Locate the cell with the specified text and output its (X, Y) center coordinate. 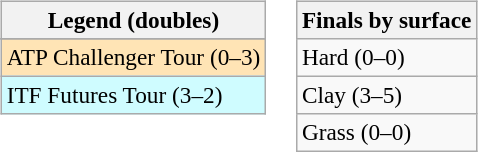
ATP Challenger Tour (0–3) (133, 57)
Hard (0–0) (387, 57)
Clay (3–5) (387, 95)
Legend (doubles) (133, 20)
Finals by surface (387, 20)
Grass (0–0) (387, 133)
ITF Futures Tour (3–2) (133, 95)
